Search for the cell housing the specified text and yield its (x, y) center coordinate. 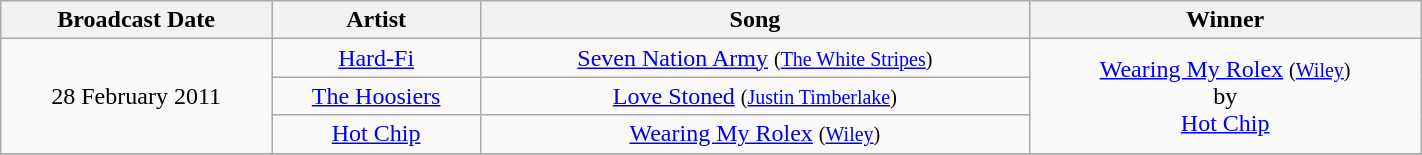
Wearing My Rolex (Wiley)byHot Chip (1225, 96)
The Hoosiers (376, 96)
Artist (376, 20)
Broadcast Date (136, 20)
Seven Nation Army (The White Stripes) (755, 58)
Hot Chip (376, 134)
28 February 2011 (136, 96)
Love Stoned (Justin Timberlake) (755, 96)
Wearing My Rolex (Wiley) (755, 134)
Song (755, 20)
Winner (1225, 20)
Hard-Fi (376, 58)
